Scan for the cell matching the given text and deliver its [x, y] coordinate at center. 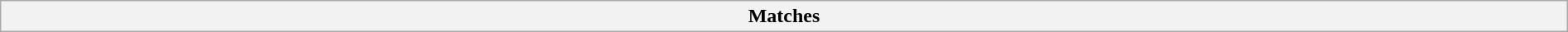
Matches [784, 16]
